For the text-containing cell, return its midpoint in (X, Y) coordinate format. 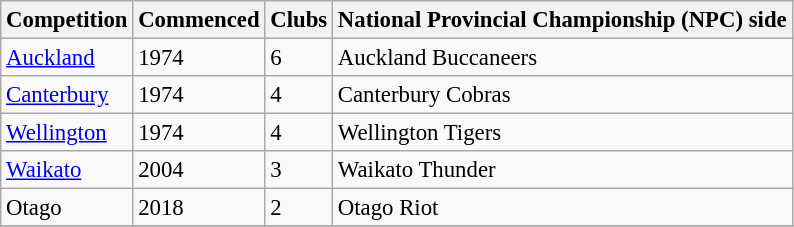
Waikato (67, 170)
Commenced (199, 20)
Otago (67, 208)
Otago Riot (563, 208)
Canterbury (67, 95)
National Provincial Championship (NPC) side (563, 20)
2004 (199, 170)
Auckland Buccaneers (563, 58)
6 (299, 58)
Wellington Tigers (563, 133)
2018 (199, 208)
Wellington (67, 133)
3 (299, 170)
Auckland (67, 58)
Canterbury Cobras (563, 95)
Clubs (299, 20)
Competition (67, 20)
Waikato Thunder (563, 170)
2 (299, 208)
